Determine the (X, Y) coordinate at the center of the cell enclosing the given text.  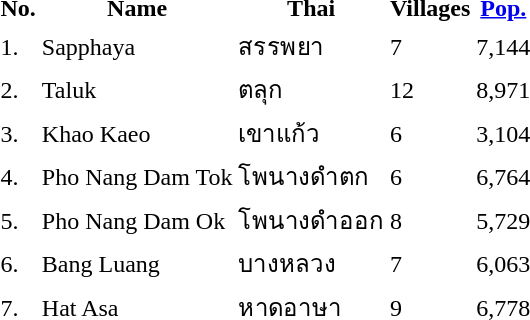
Sapphaya (137, 46)
สรรพยา (311, 46)
Bang Luang (137, 264)
8 (430, 220)
โพนางดำตก (311, 176)
Taluk (137, 90)
Pho Nang Dam Ok (137, 220)
ตลุก (311, 90)
โพนางดำออก (311, 220)
12 (430, 90)
บางหลวง (311, 264)
Pho Nang Dam Tok (137, 176)
Khao Kaeo (137, 133)
เขาแก้ว (311, 133)
